Extract the (x, y) coordinate from the center of the cell holding the provided text.  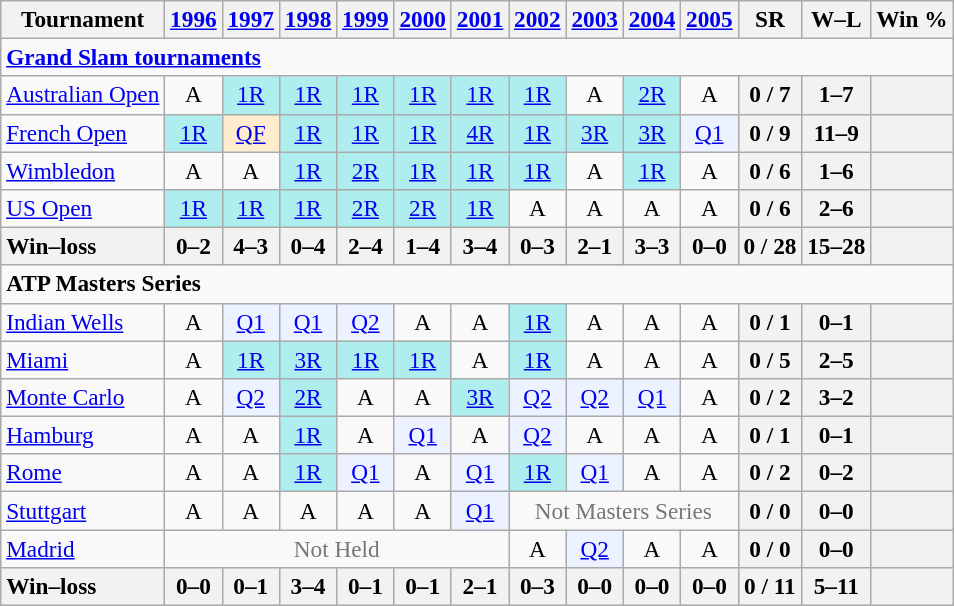
Miami (83, 359)
Indian Wells (83, 322)
4R (480, 133)
2002 (538, 19)
Not Held (337, 548)
1996 (194, 19)
1999 (366, 19)
2–5 (836, 359)
1998 (308, 19)
5–11 (836, 586)
Wimbledon (83, 170)
1–6 (836, 170)
Australian Open (83, 95)
0 / 9 (770, 133)
15–28 (836, 246)
0 / 28 (770, 246)
4–3 (250, 246)
0 / 5 (770, 359)
2001 (480, 19)
Hamburg (83, 435)
Madrid (83, 548)
2004 (652, 19)
QF (250, 133)
3–2 (836, 397)
0 / 7 (770, 95)
2–6 (836, 208)
1–7 (836, 95)
3–3 (652, 246)
2003 (594, 19)
Stuttgart (83, 510)
2000 (422, 19)
ATP Masters Series (477, 284)
W–L (836, 19)
Not Masters Series (624, 510)
1997 (250, 19)
2005 (710, 19)
US Open (83, 208)
0–4 (308, 246)
Tournament (83, 19)
2–4 (366, 246)
Win % (912, 19)
Monte Carlo (83, 397)
11–9 (836, 133)
Grand Slam tournaments (477, 57)
Rome (83, 473)
1–4 (422, 246)
0 / 11 (770, 586)
SR (770, 19)
French Open (83, 133)
